Return the [X, Y] coordinate for the center point of the cell that contains the specified text.  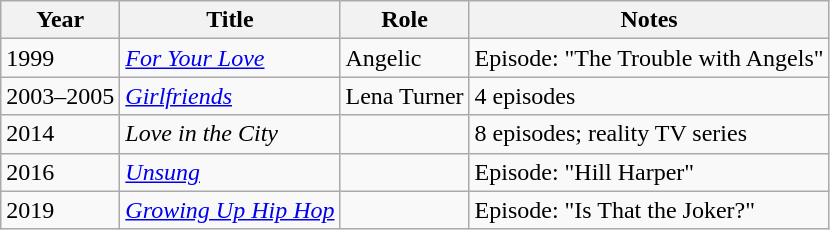
2014 [60, 134]
Lena Turner [404, 96]
Notes [649, 20]
Title [230, 20]
Unsung [230, 172]
Angelic [404, 58]
Role [404, 20]
Episode: "Is That the Joker?" [649, 210]
For Your Love [230, 58]
1999 [60, 58]
Girlfriends [230, 96]
Year [60, 20]
8 episodes; reality TV series [649, 134]
Growing Up Hip Hop [230, 210]
2019 [60, 210]
Episode: "The Trouble with Angels" [649, 58]
Love in the City [230, 134]
Episode: "Hill Harper" [649, 172]
2003–2005 [60, 96]
4 episodes [649, 96]
2016 [60, 172]
